Provide the (X, Y) coordinate of the cell's center where the given text is located.  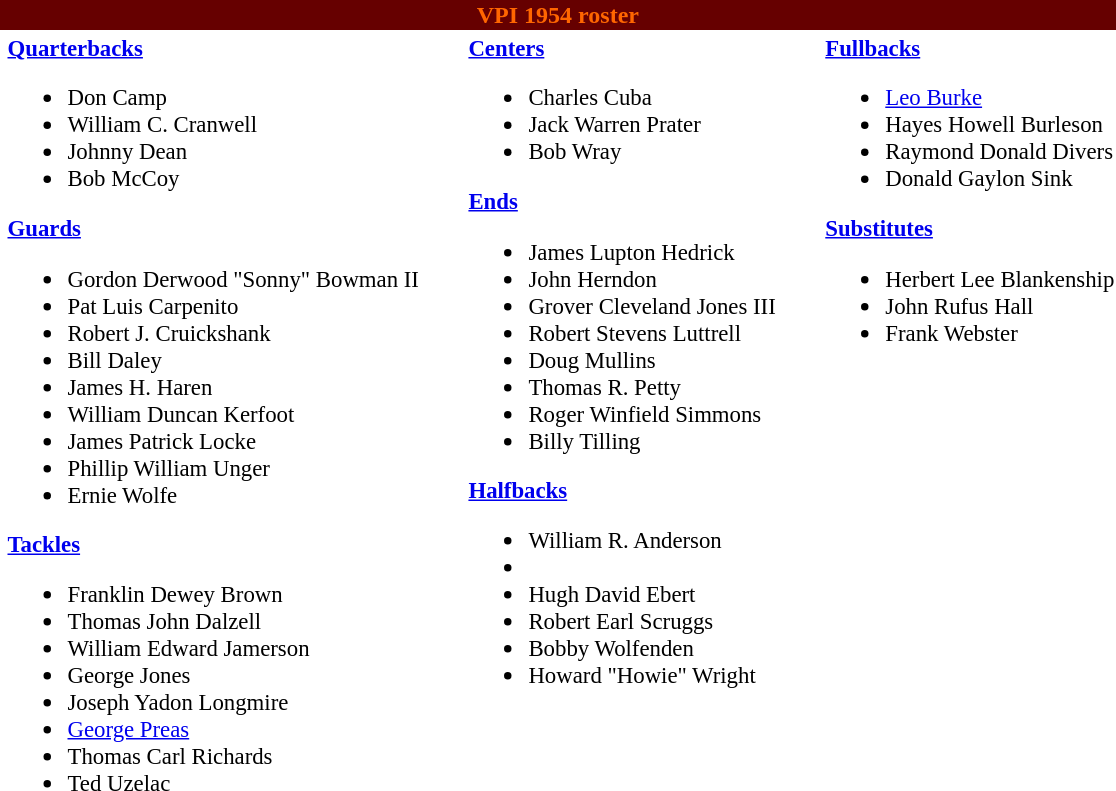
VPI 1954 roster (558, 15)
